Search for the cell housing the specified text and yield its [x, y] center coordinate. 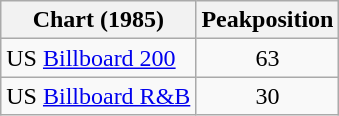
US Billboard R&B [98, 96]
30 [268, 96]
Chart (1985) [98, 20]
Peakposition [268, 20]
63 [268, 58]
US Billboard 200 [98, 58]
